Identify which cell holds the provided text, then report its (X, Y) central coordinate. 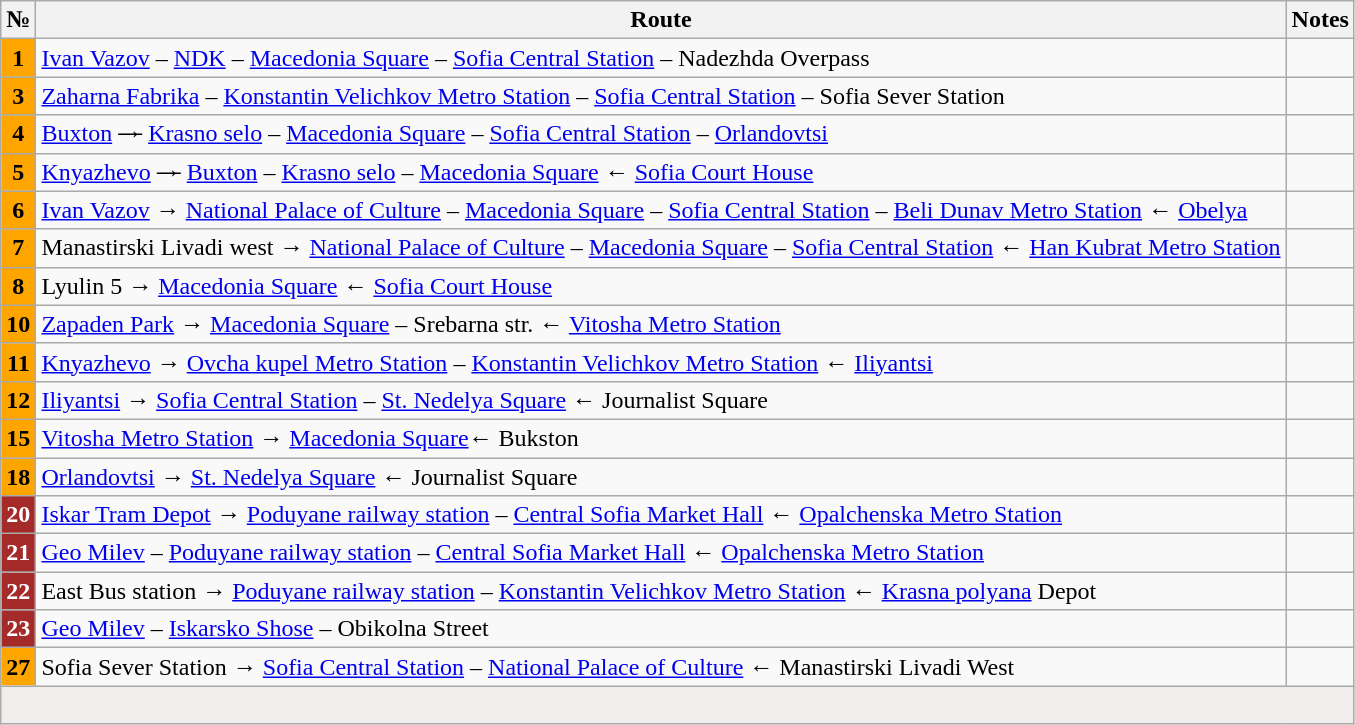
11 (18, 362)
Vitosha Metro Station → Macedonia Square← Bukston (661, 438)
12 (18, 400)
Lyulin 5 → Macedonia Square ← Sofia Court House (661, 286)
5 (18, 172)
Iskar Tram Depot → Poduyane railway station – Central Sofia Market Hall ← Opalchenska Metro Station (661, 515)
Manastirski Livadi west → National Palace of Culture – Macedonia Square – Sofia Central Station ← Han Kubrat Metro Station (661, 248)
27 (18, 667)
7 (18, 248)
10 (18, 324)
Notes (1320, 20)
8 (18, 286)
20 (18, 515)
18 (18, 477)
22 (18, 591)
Geo Milev – Poduyane railway station – Central Sofia Market Hall ← Opalchenska Metro Station (661, 553)
3 (18, 96)
23 (18, 629)
Ivan Vazov – NDK – Macedonia Square – Sofia Central Station – Nadezhda Overpass (661, 58)
№ (18, 20)
1 (18, 58)
Zaharna Fabrika – Konstantin Velichkov Metro Station – Sofia Central Station – Sofia Sever Station (661, 96)
4 (18, 134)
Iliyantsi → Sofia Central Station – St. Nedelya Square ← Journalist Square (661, 400)
Orlandovtsi → St. Nedelya Square ← Journalist Square (661, 477)
Buxton → Krasno selo – Macedonia Square – Sofia Central Station – Orlandovtsi (661, 134)
Zapaden Park → Macedonia Square – Srebarna str. ← Vitosha Metro Station (661, 324)
East Bus station → Poduyane railway station – Konstantin Velichkov Metro Station ← Krasna polyana Depot (661, 591)
Knyazhevo → Ovcha kupel Metro Station – Konstantin Velichkov Metro Station ← Iliyantsi (661, 362)
Sofia Sever Station → Sofia Central Station – National Palace of Culture ← Manastirski Livadi West (661, 667)
Geo Milev – Iskarsko Shose – Obikolna Street (661, 629)
6 (18, 210)
Ivan Vazov → National Palace of Culture – Macedonia Square – Sofia Central Station – Beli Dunav Metro Station ← Obelya (661, 210)
Route (661, 20)
Knyazhevo → Buxton – Krasno selo – Macedonia Square ← Sofia Court House (661, 172)
15 (18, 438)
21 (18, 553)
